Capture the cell that displays the provided text and extract its (X, Y) central coordinate. 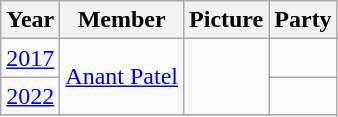
2017 (30, 58)
Anant Patel (122, 77)
2022 (30, 96)
Picture (226, 20)
Member (122, 20)
Party (303, 20)
Year (30, 20)
